From the cell containing the given text, extract its center point as (x, y) coordinate. 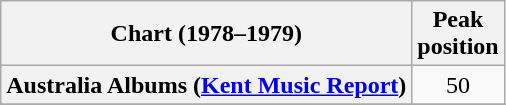
Chart (1978–1979) (206, 34)
Australia Albums (Kent Music Report) (206, 85)
Peakposition (458, 34)
50 (458, 85)
